Output the (x, y) coordinate of the center of the cell containing the given text.  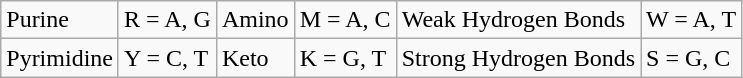
Strong Hydrogen Bonds (518, 58)
Pyrimidine (60, 58)
Y = C, T (167, 58)
M = A, C (345, 20)
S = G, C (692, 58)
Purine (60, 20)
Weak Hydrogen Bonds (518, 20)
Amino (255, 20)
W = A, T (692, 20)
K = G, T (345, 58)
Keto (255, 58)
R = A, G (167, 20)
